Determine the (x, y) coordinate at the center of the cell enclosing the given text.  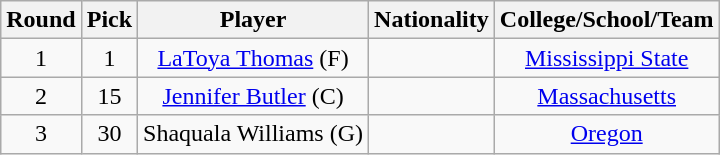
Oregon (606, 134)
Massachusetts (606, 96)
Shaquala Williams (G) (254, 134)
College/School/Team (606, 20)
Round (41, 20)
30 (109, 134)
2 (41, 96)
Pick (109, 20)
LaToya Thomas (F) (254, 58)
3 (41, 134)
Nationality (432, 20)
15 (109, 96)
Jennifer Butler (C) (254, 96)
Player (254, 20)
Mississippi State (606, 58)
